Provide the [x, y] coordinate of the cell's center where the given text is located.  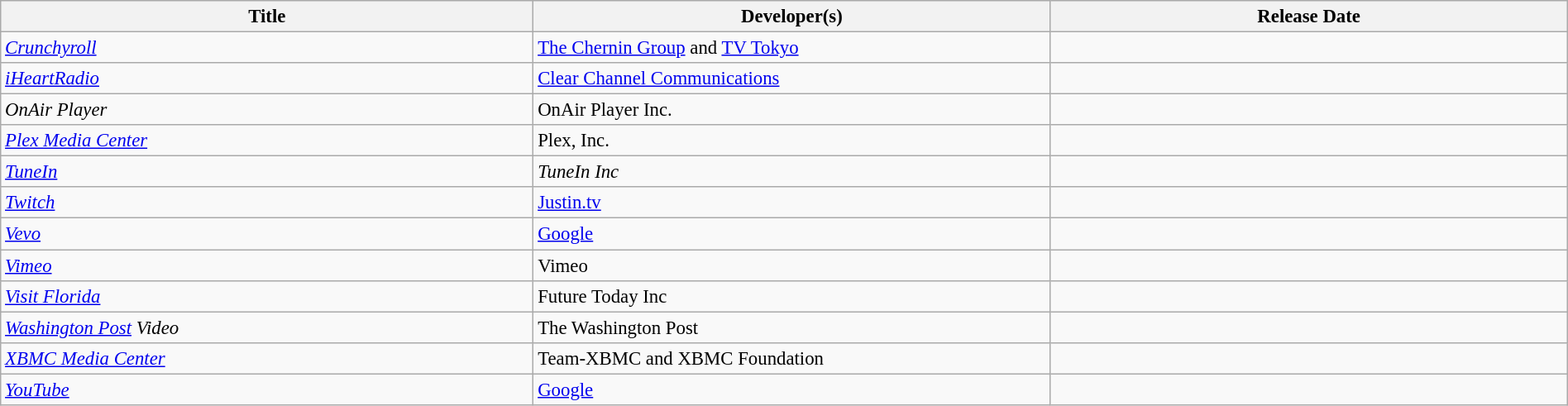
Title [267, 17]
Plex Media Center [267, 141]
Justin.tv [792, 203]
Team-XBMC and XBMC Foundation [792, 358]
Visit Florida [267, 296]
iHeartRadio [267, 79]
Washington Post Video [267, 327]
YouTube [267, 389]
TuneIn Inc [792, 172]
The Washington Post [792, 327]
OnAir Player Inc. [792, 110]
XBMC Media Center [267, 358]
OnAir Player [267, 110]
The Chernin Group and TV Tokyo [792, 48]
Developer(s) [792, 17]
Release Date [1308, 17]
Plex, Inc. [792, 141]
Crunchyroll [267, 48]
Twitch [267, 203]
Vevo [267, 234]
Clear Channel Communications [792, 79]
TuneIn [267, 172]
Future Today Inc [792, 296]
